Extract the [x, y] coordinate from the center of the cell holding the provided text.  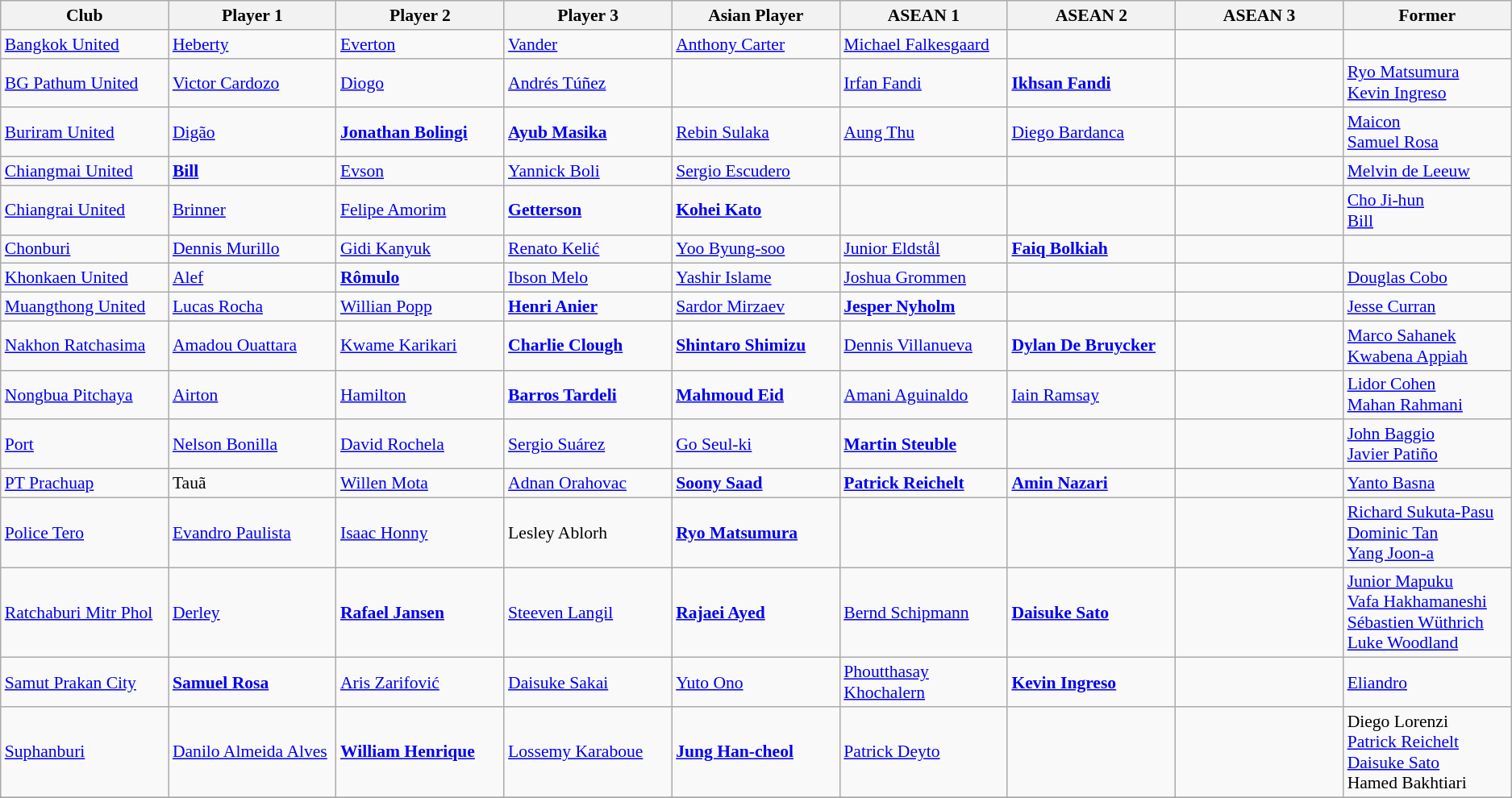
Nongbua Pitchaya [85, 395]
Ikhsan Fandi [1091, 82]
Samut Prakan City [85, 682]
Sergio Suárez [588, 445]
Sardor Mirzaev [756, 307]
Bangkok United [85, 44]
Douglas Cobo [1427, 278]
Phoutthasay Khochalern [923, 682]
Vander [588, 44]
Rômulo [420, 278]
Charlie Clough [588, 345]
Ayub Masika [588, 132]
Chonburi [85, 249]
Renato Kelić [588, 249]
William Henrique [420, 752]
Yannick Boli [588, 172]
Felipe Amorim [420, 210]
Player 3 [588, 15]
Hamilton [420, 395]
Tauã [252, 484]
Dylan De Bruycker [1091, 345]
Daisuke Sakai [588, 682]
Iain Ramsay [1091, 395]
Bill [252, 172]
Soony Saad [756, 484]
Ibson Melo [588, 278]
ASEAN 1 [923, 15]
Irfan Fandi [923, 82]
Willen Mota [420, 484]
Steeven Langil [588, 613]
Kevin Ingreso [1091, 682]
Ryo Matsumura [756, 532]
Amin Nazari [1091, 484]
Yashir Islame [756, 278]
Police Tero [85, 532]
Diego Bardanca [1091, 132]
Suphanburi [85, 752]
Shintaro Shimizu [756, 345]
Alef [252, 278]
Jesper Nyholm [923, 307]
ASEAN 3 [1259, 15]
Former [1427, 15]
Ratchaburi Mitr Phol [85, 613]
Evandro Paulista [252, 532]
Adnan Orahovac [588, 484]
Sergio Escudero [756, 172]
Anthony Carter [756, 44]
Rebin Sulaka [756, 132]
Bernd Schipmann [923, 613]
Nelson Bonilla [252, 445]
Lucas Rocha [252, 307]
Kwame Karikari [420, 345]
Lesley Ablorh [588, 532]
Getterson [588, 210]
Diogo [420, 82]
Lossemy Karaboue [588, 752]
Asian Player [756, 15]
David Rochela [420, 445]
Joshua Grommen [923, 278]
Junior Eldstål [923, 249]
Henri Anier [588, 307]
Khonkaen United [85, 278]
Daisuke Sato [1091, 613]
Kohei Kato [756, 210]
Maicon Samuel Rosa [1427, 132]
Gidi Kanyuk [420, 249]
Jung Han-cheol [756, 752]
Yuto Ono [756, 682]
Yanto Basna [1427, 484]
Barros Tardeli [588, 395]
Aung Thu [923, 132]
Marco Sahanek Kwabena Appiah [1427, 345]
Port [85, 445]
Nakhon Ratchasima [85, 345]
Dennis Villanueva [923, 345]
Chiangmai United [85, 172]
Willian Popp [420, 307]
Airton [252, 395]
Amadou Ouattara [252, 345]
Richard Sukuta-Pasu Dominic Tan Yang Joon-a [1427, 532]
John Baggio Javier Patiño [1427, 445]
Mahmoud Eid [756, 395]
Muangthong United [85, 307]
Evson [420, 172]
Martin Steuble [923, 445]
Go Seul-ki [756, 445]
Chiangrai United [85, 210]
Jesse Curran [1427, 307]
Rajaei Ayed [756, 613]
Player 2 [420, 15]
Patrick Deyto [923, 752]
Andrés Túñez [588, 82]
Brinner [252, 210]
Amani Aguinaldo [923, 395]
Michael Falkesgaard [923, 44]
Club [85, 15]
Jonathan Bolingi [420, 132]
Dennis Murillo [252, 249]
Aris Zarifović [420, 682]
Derley [252, 613]
Everton [420, 44]
Melvin de Leeuw [1427, 172]
ASEAN 2 [1091, 15]
Heberty [252, 44]
Cho Ji-hun Bill [1427, 210]
Victor Cardozo [252, 82]
Isaac Honny [420, 532]
Samuel Rosa [252, 682]
Eliandro [1427, 682]
Yoo Byung-soo [756, 249]
Digão [252, 132]
Lidor Cohen Mahan Rahmani [1427, 395]
Player 1 [252, 15]
Faiq Bolkiah [1091, 249]
PT Prachuap [85, 484]
Ryo Matsumura Kevin Ingreso [1427, 82]
Junior Mapuku Vafa Hakhamaneshi Sébastien Wüthrich Luke Woodland [1427, 613]
BG Pathum United [85, 82]
Danilo Almeida Alves [252, 752]
Diego Lorenzi Patrick Reichelt Daisuke Sato Hamed Bakhtiari [1427, 752]
Patrick Reichelt [923, 484]
Buriram United [85, 132]
Rafael Jansen [420, 613]
